Determine the (X, Y) coordinate at the center of the cell enclosing the given text.  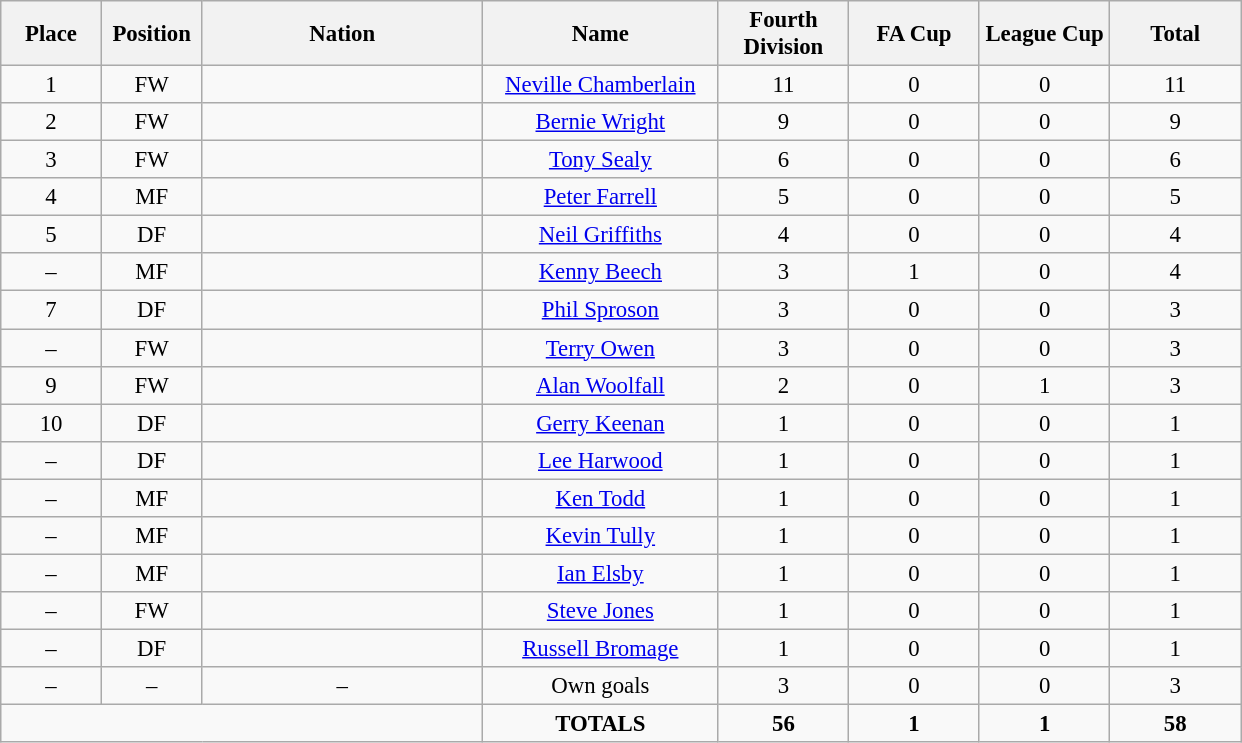
League Cup (1044, 34)
Ian Elsby (601, 573)
7 (52, 310)
Position (152, 34)
Total (1176, 34)
Tony Sealy (601, 160)
Neville Chamberlain (601, 85)
Peter Farrell (601, 197)
FA Cup (914, 34)
Neil Griffiths (601, 235)
Nation (342, 34)
Kenny Beech (601, 273)
Gerry Keenan (601, 423)
Lee Harwood (601, 460)
10 (52, 423)
Bernie Wright (601, 122)
Place (52, 34)
58 (1176, 724)
Steve Jones (601, 611)
TOTALS (601, 724)
Kevin Tully (601, 536)
Phil Sproson (601, 310)
Russell Bromage (601, 648)
Alan Woolfall (601, 385)
Own goals (601, 686)
Terry Owen (601, 348)
Fourth Division (784, 34)
Ken Todd (601, 498)
Name (601, 34)
56 (784, 724)
